Determine the (x, y) coordinate at the center of the cell enclosing the given text.  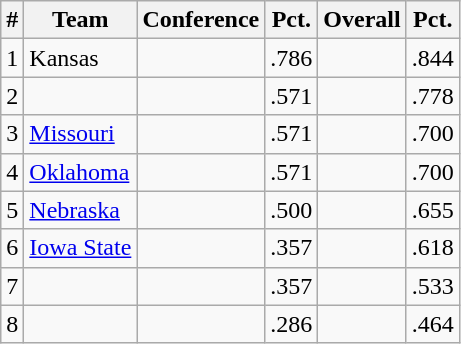
.286 (292, 324)
Iowa State (80, 248)
.655 (432, 210)
Overall (362, 20)
Conference (201, 20)
.778 (432, 96)
# (12, 20)
Nebraska (80, 210)
Missouri (80, 134)
Oklahoma (80, 172)
5 (12, 210)
Team (80, 20)
3 (12, 134)
7 (12, 286)
Kansas (80, 58)
.618 (432, 248)
6 (12, 248)
.500 (292, 210)
.786 (292, 58)
.844 (432, 58)
.464 (432, 324)
.533 (432, 286)
8 (12, 324)
4 (12, 172)
1 (12, 58)
2 (12, 96)
